From the cell containing the given text, extract its center point as [X, Y] coordinate. 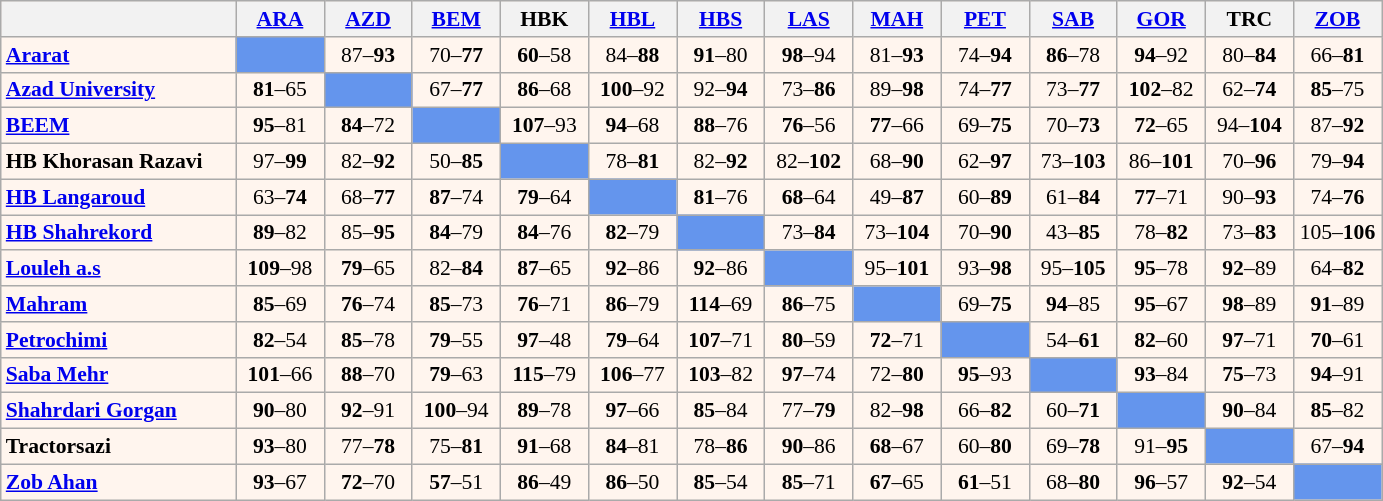
76–56 [809, 126]
95–67 [1161, 304]
81–93 [897, 55]
84–72 [368, 126]
81–65 [280, 90]
Louleh a.s [118, 269]
Zob Ahan [118, 482]
85–82 [1337, 411]
79–63 [456, 375]
69–78 [1073, 447]
68–67 [897, 447]
87–74 [456, 197]
92–89 [1249, 269]
86–75 [809, 304]
61–84 [1073, 197]
85–54 [720, 482]
100–92 [632, 90]
97–48 [544, 340]
90–86 [809, 447]
97–74 [809, 375]
75–81 [456, 447]
67–94 [1337, 447]
86–68 [544, 90]
70–61 [1337, 340]
80–84 [1249, 55]
73–84 [809, 233]
82–102 [809, 162]
73–83 [1249, 233]
95–78 [1161, 269]
84–81 [632, 447]
91–95 [1161, 447]
92–91 [368, 411]
AZD [368, 19]
82–84 [456, 269]
72–71 [897, 340]
SAB [1073, 19]
85–73 [456, 304]
73–77 [1073, 90]
85–78 [368, 340]
HBS [720, 19]
77–79 [809, 411]
67–77 [456, 90]
BEEM [118, 126]
86–101 [1161, 162]
85–84 [720, 411]
107–71 [720, 340]
90–84 [1249, 411]
49–87 [897, 197]
95–81 [280, 126]
86–50 [632, 482]
86–49 [544, 482]
70–73 [1073, 126]
85–71 [809, 482]
ZOB [1337, 19]
72–65 [1161, 126]
50–85 [456, 162]
82–98 [897, 411]
106–77 [632, 375]
60–71 [1073, 411]
72–80 [897, 375]
74–94 [985, 55]
94–104 [1249, 126]
101–66 [280, 375]
89–82 [280, 233]
Saba Mehr [118, 375]
85–69 [280, 304]
73–103 [1073, 162]
89–98 [897, 90]
Shahrdari Gorgan [118, 411]
96–57 [1161, 482]
80–59 [809, 340]
84–88 [632, 55]
86–78 [1073, 55]
77–66 [897, 126]
78–82 [1161, 233]
HB Khorasan Razavi [118, 162]
60–89 [985, 197]
102–82 [1161, 90]
BEM [456, 19]
62–97 [985, 162]
78–86 [720, 447]
HBK [544, 19]
76–74 [368, 304]
87–93 [368, 55]
93–98 [985, 269]
77–78 [368, 447]
88–70 [368, 375]
66–82 [985, 411]
43–85 [1073, 233]
93–67 [280, 482]
98–94 [809, 55]
103–82 [720, 375]
64–82 [1337, 269]
98–89 [1249, 304]
94–68 [632, 126]
79–94 [1337, 162]
60–80 [985, 447]
57–51 [456, 482]
63–74 [280, 197]
92–54 [1249, 482]
97–66 [632, 411]
91–89 [1337, 304]
LAS [809, 19]
88–76 [720, 126]
68–64 [809, 197]
95–105 [1073, 269]
74–77 [985, 90]
Ararat [118, 55]
86–79 [632, 304]
68–80 [1073, 482]
114–69 [720, 304]
94–85 [1073, 304]
85–75 [1337, 90]
100–94 [456, 411]
78–81 [632, 162]
84–79 [456, 233]
79–65 [368, 269]
70–77 [456, 55]
94–91 [1337, 375]
72–70 [368, 482]
MAH [897, 19]
73–104 [897, 233]
87–65 [544, 269]
74–76 [1337, 197]
93–80 [280, 447]
HB Shahrekord [118, 233]
90–80 [280, 411]
66–81 [1337, 55]
60–58 [544, 55]
Petrochimi [118, 340]
107–93 [544, 126]
HBL [632, 19]
77–71 [1161, 197]
54–61 [1073, 340]
70–90 [985, 233]
94–92 [1161, 55]
90–93 [1249, 197]
82–79 [632, 233]
61–51 [985, 482]
97–71 [1249, 340]
75–73 [1249, 375]
93–84 [1161, 375]
87–92 [1337, 126]
115–79 [544, 375]
82–54 [280, 340]
68–90 [897, 162]
89–78 [544, 411]
79–55 [456, 340]
68–77 [368, 197]
84–76 [544, 233]
85–95 [368, 233]
Mahram [118, 304]
Azad University [118, 90]
67–65 [897, 482]
Tractorsazi [118, 447]
81–76 [720, 197]
91–80 [720, 55]
95–101 [897, 269]
ARA [280, 19]
HB Langaroud [118, 197]
95–93 [985, 375]
PET [985, 19]
73–86 [809, 90]
76–71 [544, 304]
GOR [1161, 19]
105–106 [1337, 233]
70–96 [1249, 162]
92–94 [720, 90]
62–74 [1249, 90]
TRC [1249, 19]
109–98 [280, 269]
82–60 [1161, 340]
91–68 [544, 447]
97–99 [280, 162]
